For the text-containing cell, return its midpoint in (X, Y) coordinate format. 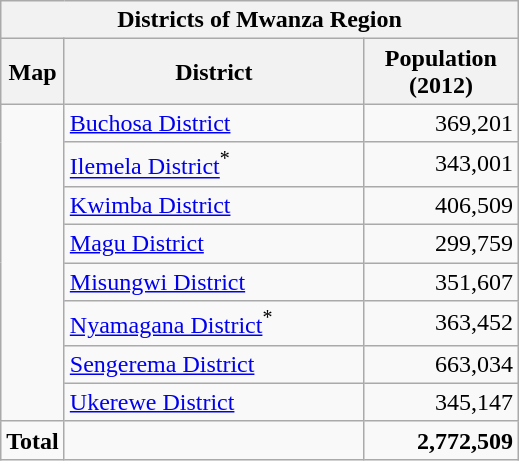
369,201 (440, 123)
District (214, 72)
Map (33, 72)
Nyamagana District* (214, 324)
Buchosa District (214, 123)
343,001 (440, 164)
Kwimba District (214, 205)
Population(2012) (440, 72)
299,759 (440, 244)
2,772,509 (440, 440)
Magu District (214, 244)
663,034 (440, 364)
345,147 (440, 402)
Districts of Mwanza Region (260, 20)
351,607 (440, 282)
Total (33, 440)
363,452 (440, 324)
Sengerema District (214, 364)
Ukerewe District (214, 402)
Misungwi District (214, 282)
Ilemela District* (214, 164)
406,509 (440, 205)
